From the cell containing the given text, extract its center point as (X, Y) coordinate. 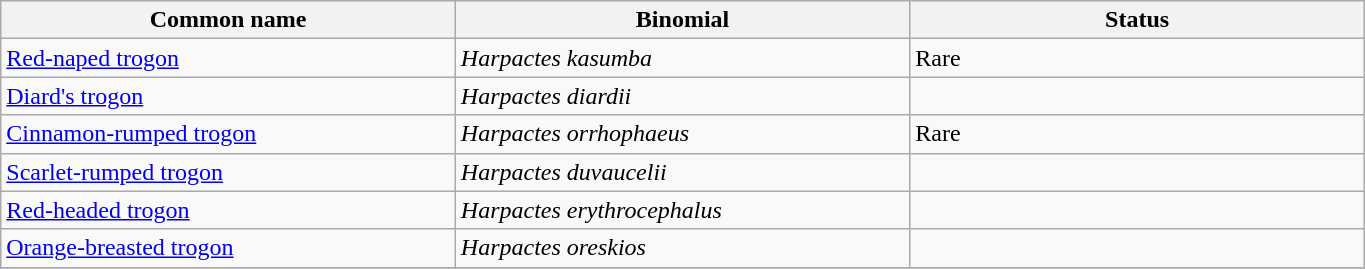
Common name (228, 20)
Status (1138, 20)
Harpactes kasumba (682, 58)
Cinnamon-rumped trogon (228, 134)
Harpactes diardii (682, 96)
Harpactes oreskios (682, 248)
Orange-breasted trogon (228, 248)
Binomial (682, 20)
Red-naped trogon (228, 58)
Harpactes duvaucelii (682, 172)
Harpactes erythrocephalus (682, 210)
Red-headed trogon (228, 210)
Scarlet-rumped trogon (228, 172)
Harpactes orrhophaeus (682, 134)
Diard's trogon (228, 96)
